Find where the given text appears and provide that cell's center as [X, Y] coordinate. 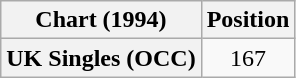
167 [248, 58]
Chart (1994) [101, 20]
Position [248, 20]
UK Singles (OCC) [101, 58]
